From the cell containing the given text, extract its center point as (X, Y) coordinate. 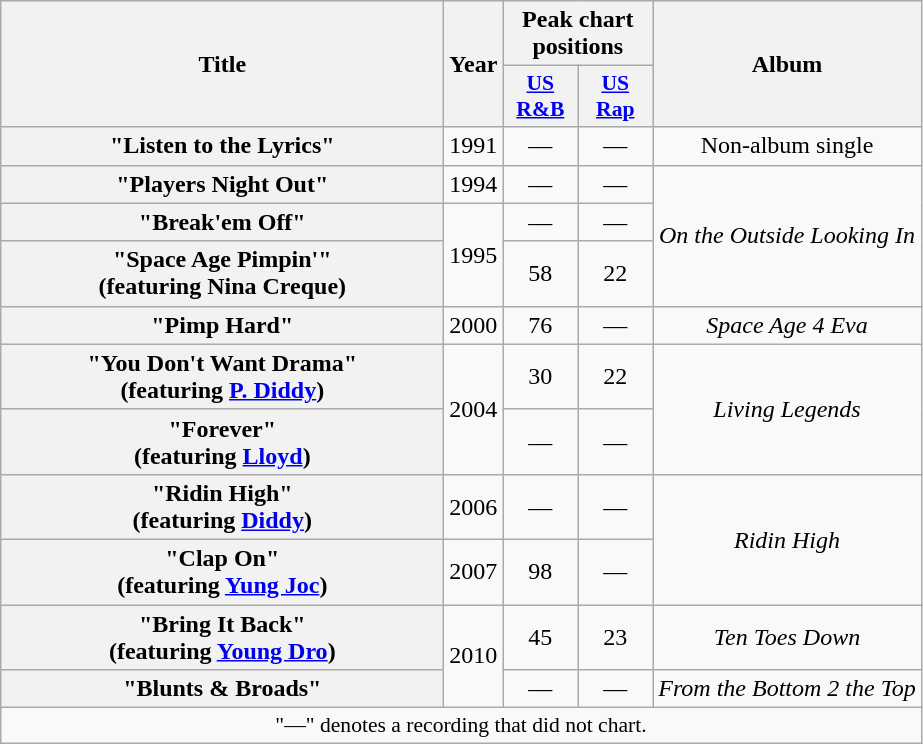
1995 (474, 254)
Album (788, 64)
Peak chart positions (578, 34)
58 (540, 274)
"You Don't Want Drama"(featuring P. Diddy) (222, 376)
76 (540, 325)
30 (540, 376)
"—" denotes a recording that did not chart. (462, 726)
"Blunts & Broads" (222, 689)
"Bring It Back"(featuring Young Dro) (222, 636)
2006 (474, 506)
"Forever"(featuring Lloyd) (222, 442)
Ridin High (788, 539)
"Space Age Pimpin'"(featuring Nina Creque) (222, 274)
Living Legends (788, 409)
2004 (474, 409)
98 (540, 572)
1991 (474, 146)
2007 (474, 572)
From the Bottom 2 the Top (788, 689)
Ten Toes Down (788, 636)
"Clap On"(featuring Yung Joc) (222, 572)
On the Outside Looking In (788, 236)
"Players Night Out" (222, 184)
"Ridin High"(featuring Diddy) (222, 506)
US Rap (616, 96)
"Pimp Hard" (222, 325)
45 (540, 636)
1994 (474, 184)
2010 (474, 656)
2000 (474, 325)
US R&B (540, 96)
23 (616, 636)
Year (474, 64)
"Listen to the Lyrics" (222, 146)
Non-album single (788, 146)
Title (222, 64)
"Break'em Off" (222, 222)
Space Age 4 Eva (788, 325)
